Search for the cell housing the specified text and yield its (X, Y) center coordinate. 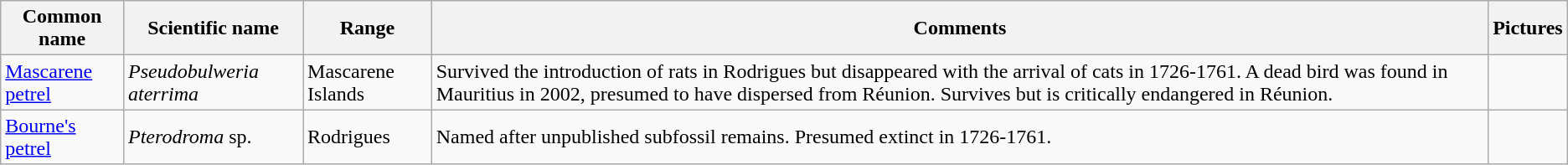
Pictures (1528, 28)
Pterodroma sp. (213, 137)
Comments (960, 28)
Mascarene petrel (62, 82)
Scientific name (213, 28)
Mascarene Islands (368, 82)
Bourne's petrel (62, 137)
Named after unpublished subfossil remains. Presumed extinct in 1726-1761. (960, 137)
Rodrigues (368, 137)
Pseudobulweria aterrima (213, 82)
Common name (62, 28)
Range (368, 28)
